Identify which cell holds the provided text, then report its [X, Y] central coordinate. 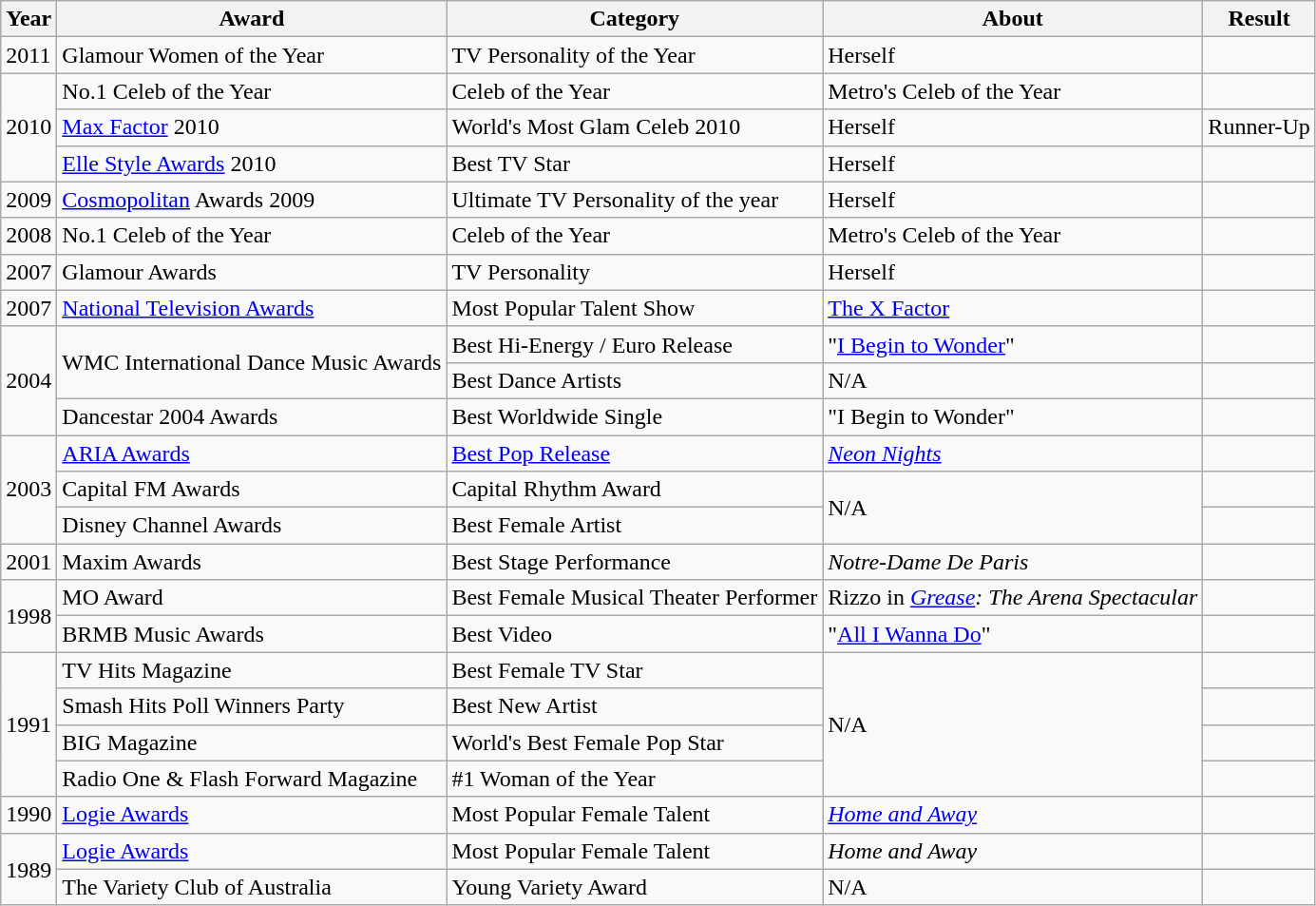
#1 Woman of the Year [635, 779]
Glamour Women of the Year [252, 55]
Max Factor 2010 [252, 127]
1990 [29, 815]
Year [29, 19]
Notre-Dame De Paris [1013, 562]
1991 [29, 724]
The Variety Club of Australia [252, 887]
Most Popular Talent Show [635, 308]
World's Best Female Pop Star [635, 742]
ARIA Awards [252, 453]
Smash Hits Poll Winners Party [252, 706]
Glamour Awards [252, 272]
Dancestar 2004 Awards [252, 416]
TV Personality of the Year [635, 55]
Best Worldwide Single [635, 416]
2010 [29, 127]
BIG Magazine [252, 742]
WMC International Dance Music Awards [252, 362]
2003 [29, 490]
Neon Nights [1013, 453]
Best Dance Artists [635, 380]
Disney Channel Awards [252, 526]
Best Pop Release [635, 453]
Maxim Awards [252, 562]
Best Video [635, 634]
1989 [29, 869]
Ultimate TV Personality of the year [635, 200]
Best New Artist [635, 706]
Best Female Musical Theater Performer [635, 598]
Best Female Artist [635, 526]
2009 [29, 200]
About [1013, 19]
Elle Style Awards 2010 [252, 164]
Category [635, 19]
TV Hits Magazine [252, 670]
1998 [29, 616]
National Television Awards [252, 308]
Best Hi-Energy / Euro Release [635, 344]
2011 [29, 55]
Young Variety Award [635, 887]
Radio One & Flash Forward Magazine [252, 779]
Runner-Up [1260, 127]
MO Award [252, 598]
Best Female TV Star [635, 670]
Result [1260, 19]
Best Stage Performance [635, 562]
"All I Wanna Do" [1013, 634]
2001 [29, 562]
BRMB Music Awards [252, 634]
2004 [29, 380]
Cosmopolitan Awards 2009 [252, 200]
TV Personality [635, 272]
Capital FM Awards [252, 490]
Rizzo in Grease: The Arena Spectacular [1013, 598]
World's Most Glam Celeb 2010 [635, 127]
Award [252, 19]
The X Factor [1013, 308]
Capital Rhythm Award [635, 490]
Best TV Star [635, 164]
2008 [29, 236]
